Capture the cell that displays the provided text and extract its [X, Y] central coordinate. 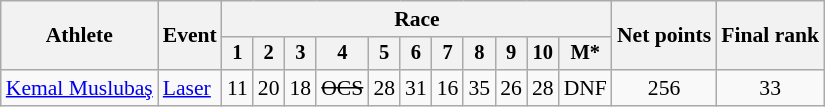
Event [190, 36]
8 [479, 54]
20 [269, 88]
Athlete [80, 36]
Net points [664, 36]
4 [342, 54]
26 [511, 88]
Race [417, 19]
35 [479, 88]
3 [301, 54]
Final rank [770, 36]
DNF [586, 88]
10 [543, 54]
33 [770, 88]
7 [448, 54]
31 [416, 88]
Laser [190, 88]
18 [301, 88]
2 [269, 54]
9 [511, 54]
1 [238, 54]
6 [416, 54]
11 [238, 88]
256 [664, 88]
M* [586, 54]
5 [384, 54]
16 [448, 88]
OCS [342, 88]
Kemal Muslubaş [80, 88]
